Extract the (X, Y) coordinate from the center of the cell holding the provided text.  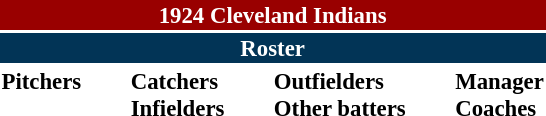
Roster (272, 48)
1924 Cleveland Indians (272, 15)
